Detect which cell encompasses the target text, then output its [x, y] center coordinate. 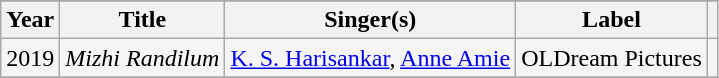
K. S. Harisankar, Anne Amie [370, 58]
Year [30, 20]
Title [142, 20]
2019 [30, 58]
OLDream Pictures [612, 58]
Mizhi Randilum [142, 58]
Singer(s) [370, 20]
Label [612, 20]
